Identify which cell holds the provided text, then report its (X, Y) central coordinate. 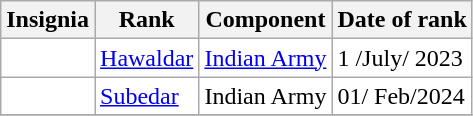
Subedar (147, 96)
01/ Feb/2024 (402, 96)
Hawaldar (147, 58)
Component (266, 20)
Rank (147, 20)
Date of rank (402, 20)
1 /July/ 2023 (402, 58)
Insignia (48, 20)
